Extract the [x, y] coordinate from the center of the cell holding the provided text.  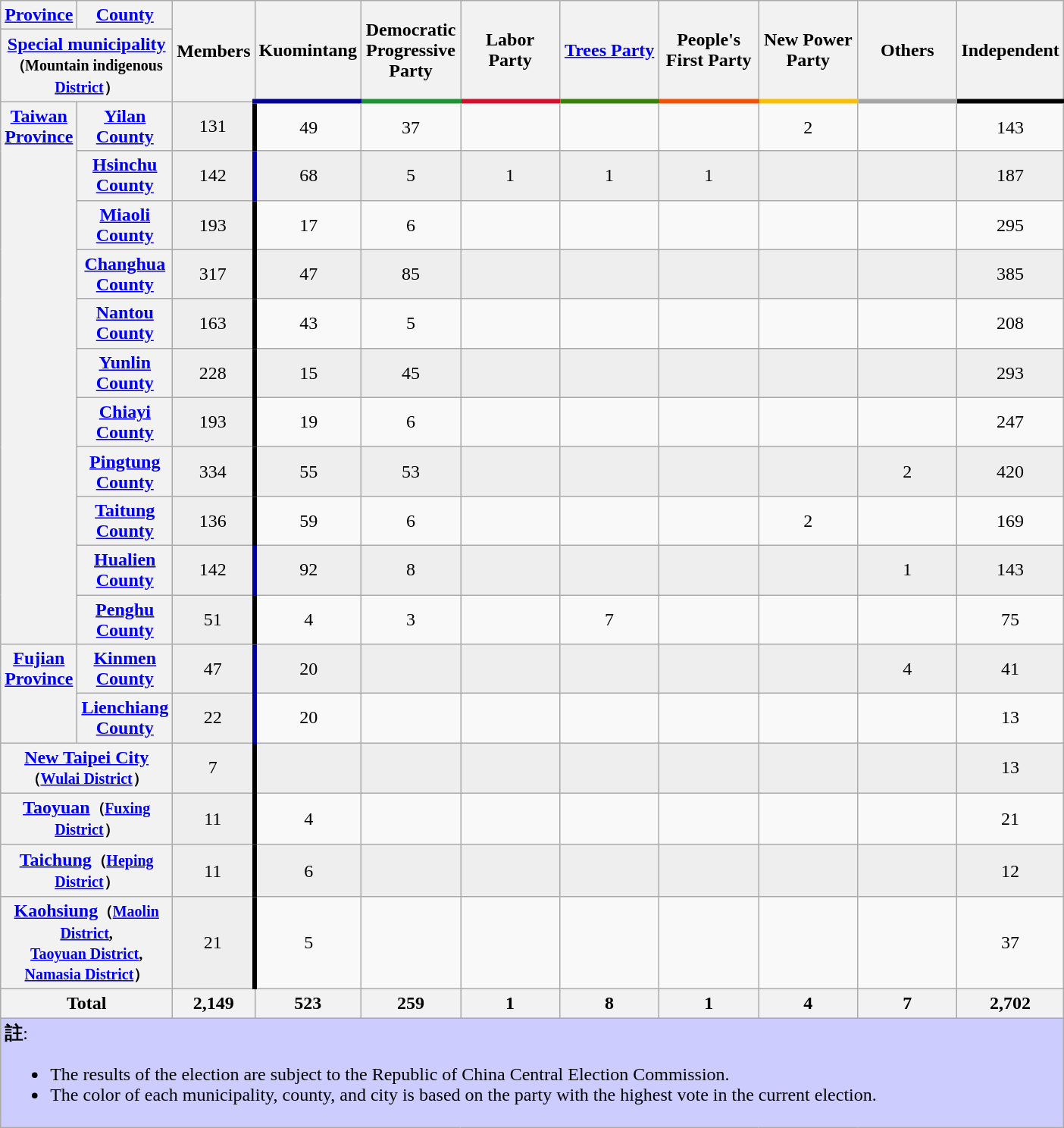
187 [1011, 176]
Trees Party [609, 52]
Yunlin County [125, 373]
49 [308, 126]
Chiayi County [125, 421]
Democratic Progressive Party [411, 52]
12 [1011, 870]
Lienchiang County [125, 719]
19 [308, 421]
Pingtung County [125, 472]
Yilan County [125, 126]
247 [1011, 421]
Labor Party [511, 52]
Taichung（Heping District） [86, 870]
68 [308, 176]
51 [214, 619]
55 [308, 472]
17 [308, 224]
Kinmen County [125, 669]
317 [214, 274]
Members [214, 52]
208 [1011, 323]
People's First Party [709, 52]
295 [1011, 224]
Miaoli County [125, 224]
228 [214, 373]
Taiwan Province [39, 373]
43 [308, 323]
259 [411, 1003]
163 [214, 323]
53 [411, 472]
Hsinchu County [125, 176]
Changhua County [125, 274]
293 [1011, 373]
2,149 [214, 1003]
2,702 [1011, 1003]
41 [1011, 669]
New Power Party [808, 52]
Penghu County [125, 619]
136 [214, 520]
Hualien County [125, 570]
New Taipei City（Wulai District） [86, 769]
Fujian Province [39, 694]
131 [214, 126]
334 [214, 472]
Others [908, 52]
59 [308, 520]
Province [39, 15]
Special municipality（Mountain indigenous District） [86, 65]
Total [86, 1003]
3 [411, 619]
420 [1011, 472]
Independent [1011, 52]
523 [308, 1003]
Taitung County [125, 520]
Nantou County [125, 323]
22 [214, 719]
County [125, 15]
15 [308, 373]
85 [411, 274]
75 [1011, 619]
45 [411, 373]
169 [1011, 520]
92 [308, 570]
385 [1011, 274]
Kaohsiung（Maolin District,Taoyuan District, Namasia District） [86, 942]
Taoyuan（Fuxing District） [86, 819]
Kuomintang [308, 52]
